Identify which cell holds the provided text, then report its (x, y) central coordinate. 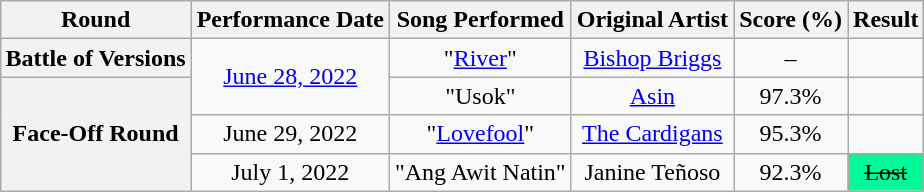
92.3% (791, 172)
Lost (886, 172)
Asin (652, 96)
"River" (480, 58)
95.3% (791, 134)
Performance Date (290, 20)
Result (886, 20)
Bishop Briggs (652, 58)
Original Artist (652, 20)
Score (%) (791, 20)
The Cardigans (652, 134)
Janine Teñoso (652, 172)
– (791, 58)
Face-Off Round (96, 134)
July 1, 2022 (290, 172)
Battle of Versions (96, 58)
"Ang Awit Natin" (480, 172)
June 29, 2022 (290, 134)
Round (96, 20)
June 28, 2022 (290, 77)
"Usok" (480, 96)
97.3% (791, 96)
"Lovefool" (480, 134)
Song Performed (480, 20)
